Output the [x, y] coordinate of the center of the cell containing the given text.  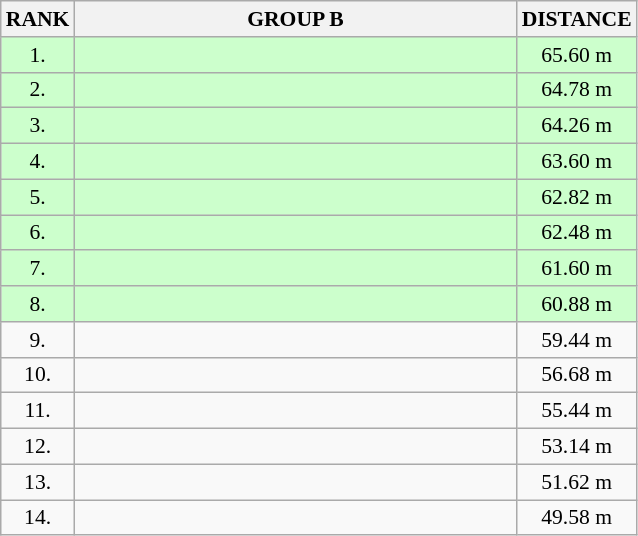
60.88 m [577, 304]
2. [38, 90]
7. [38, 269]
14. [38, 518]
62.48 m [577, 233]
4. [38, 162]
5. [38, 197]
53.14 m [577, 447]
9. [38, 340]
51.62 m [577, 482]
61.60 m [577, 269]
RANK [38, 19]
8. [38, 304]
10. [38, 375]
49.58 m [577, 518]
1. [38, 55]
GROUP B [295, 19]
56.68 m [577, 375]
64.78 m [577, 90]
62.82 m [577, 197]
6. [38, 233]
65.60 m [577, 55]
63.60 m [577, 162]
64.26 m [577, 126]
13. [38, 482]
3. [38, 126]
59.44 m [577, 340]
55.44 m [577, 411]
12. [38, 447]
11. [38, 411]
DISTANCE [577, 19]
